Identify which cell holds the provided text, then report its (X, Y) central coordinate. 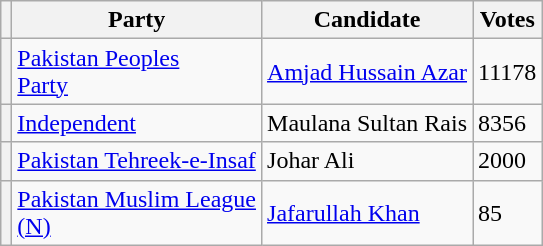
Jafarullah Khan (368, 212)
8356 (508, 123)
Pakistan Muslim League(N) (137, 212)
Pakistan Tehreek-e-Insaf (137, 161)
Pakistan PeoplesParty (137, 72)
Maulana Sultan Rais (368, 123)
85 (508, 212)
Independent (137, 123)
Johar Ali (368, 161)
Amjad Hussain Azar (368, 72)
Candidate (368, 20)
11178 (508, 72)
Votes (508, 20)
2000 (508, 161)
Party (137, 20)
